Extract the (x, y) coordinate from the center of the cell holding the provided text.  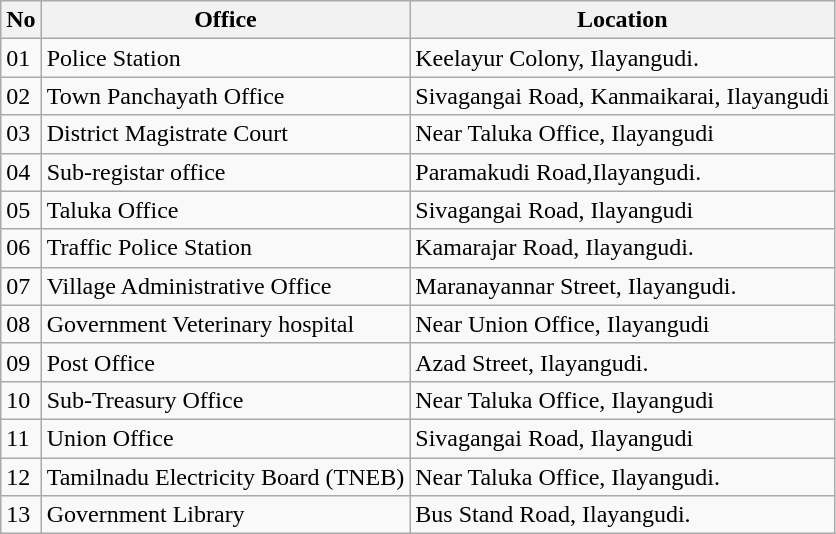
12 (21, 477)
Sivagangai Road, Kanmaikarai, Ilayangudi (622, 96)
Location (622, 20)
10 (21, 400)
Village Administrative Office (226, 286)
04 (21, 172)
05 (21, 210)
Office (226, 20)
11 (21, 438)
No (21, 20)
09 (21, 362)
08 (21, 324)
Sub-Treasury Office (226, 400)
Near Taluka Office, Ilayangudi. (622, 477)
Government Veterinary hospital (226, 324)
Sub-registar office (226, 172)
Town Panchayath Office (226, 96)
02 (21, 96)
Government Library (226, 515)
Maranayannar Street, Ilayangudi. (622, 286)
Azad Street, Ilayangudi. (622, 362)
Near Union Office, Ilayangudi (622, 324)
Paramakudi Road,Ilayangudi. (622, 172)
Union Office (226, 438)
01 (21, 58)
Bus Stand Road, Ilayangudi. (622, 515)
Traffic Police Station (226, 248)
Post Office (226, 362)
Tamilnadu Electricity Board (TNEB) (226, 477)
Taluka Office (226, 210)
07 (21, 286)
13 (21, 515)
Police Station (226, 58)
06 (21, 248)
03 (21, 134)
District Magistrate Court (226, 134)
Keelayur Colony, Ilayangudi. (622, 58)
Kamarajar Road, Ilayangudi. (622, 248)
